Pinpoint the cell where the given text exists, returning its [X, Y] midpoint coordinate. 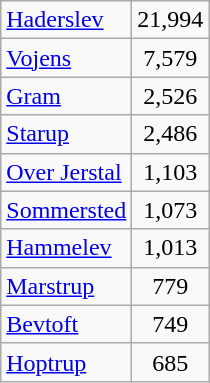
2,526 [170, 96]
2,486 [170, 134]
1,013 [170, 248]
1,073 [170, 210]
1,103 [170, 172]
Haderslev [66, 20]
Vojens [66, 58]
Over Jerstal [66, 172]
685 [170, 362]
7,579 [170, 58]
779 [170, 286]
Hammelev [66, 248]
Starup [66, 134]
749 [170, 324]
Marstrup [66, 286]
Bevtoft [66, 324]
Hoptrup [66, 362]
Gram [66, 96]
21,994 [170, 20]
Sommersted [66, 210]
